Search for the cell housing the specified text and yield its (x, y) center coordinate. 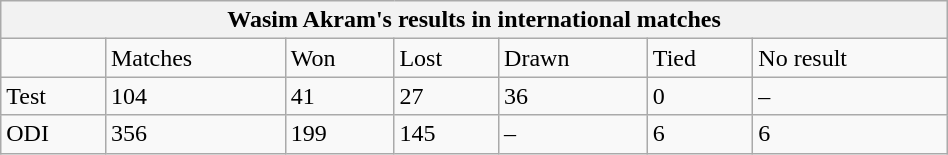
41 (340, 96)
356 (195, 134)
Drawn (574, 58)
No result (850, 58)
104 (195, 96)
27 (446, 96)
Wasim Akram's results in international matches (474, 20)
Won (340, 58)
Test (54, 96)
36 (574, 96)
Tied (700, 58)
145 (446, 134)
ODI (54, 134)
199 (340, 134)
0 (700, 96)
Matches (195, 58)
Lost (446, 58)
